Identify which cell holds the provided text, then report its [X, Y] central coordinate. 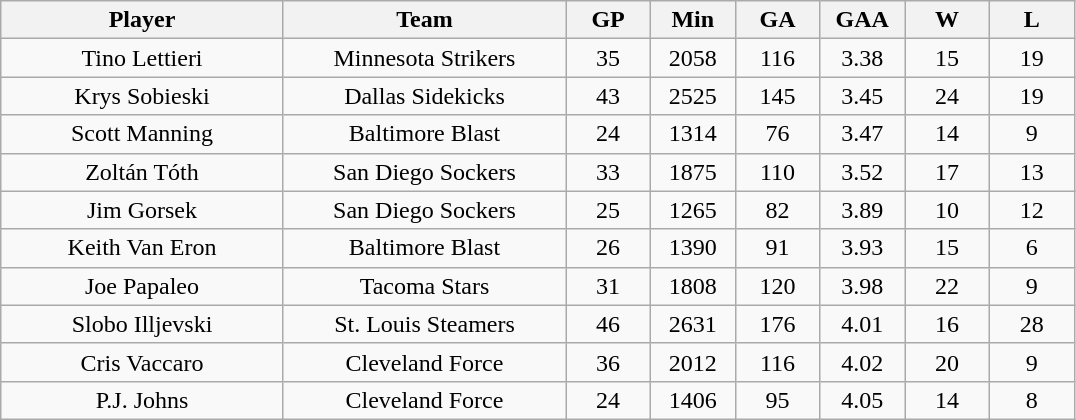
Keith Van Eron [142, 248]
145 [778, 96]
Tino Lettieri [142, 58]
4.02 [862, 362]
1314 [692, 134]
13 [1032, 172]
3.38 [862, 58]
176 [778, 324]
6 [1032, 248]
L [1032, 20]
95 [778, 400]
Slobo Illjevski [142, 324]
P.J. Johns [142, 400]
Scott Manning [142, 134]
3.52 [862, 172]
1406 [692, 400]
GAA [862, 20]
33 [608, 172]
Dallas Sidekicks [424, 96]
46 [608, 324]
36 [608, 362]
2525 [692, 96]
8 [1032, 400]
43 [608, 96]
Zoltán Tóth [142, 172]
35 [608, 58]
31 [608, 286]
3.89 [862, 210]
12 [1032, 210]
22 [948, 286]
Tacoma Stars [424, 286]
17 [948, 172]
120 [778, 286]
10 [948, 210]
GA [778, 20]
3.45 [862, 96]
82 [778, 210]
25 [608, 210]
2058 [692, 58]
4.05 [862, 400]
26 [608, 248]
Team [424, 20]
76 [778, 134]
4.01 [862, 324]
Cris Vaccaro [142, 362]
GP [608, 20]
Min [692, 20]
28 [1032, 324]
16 [948, 324]
3.47 [862, 134]
2012 [692, 362]
110 [778, 172]
W [948, 20]
1265 [692, 210]
3.93 [862, 248]
1808 [692, 286]
1390 [692, 248]
3.98 [862, 286]
91 [778, 248]
Minnesota Strikers [424, 58]
St. Louis Steamers [424, 324]
2631 [692, 324]
Jim Gorsek [142, 210]
20 [948, 362]
1875 [692, 172]
Joe Papaleo [142, 286]
Player [142, 20]
Krys Sobieski [142, 96]
